Identify which cell holds the provided text, then report its [X, Y] central coordinate. 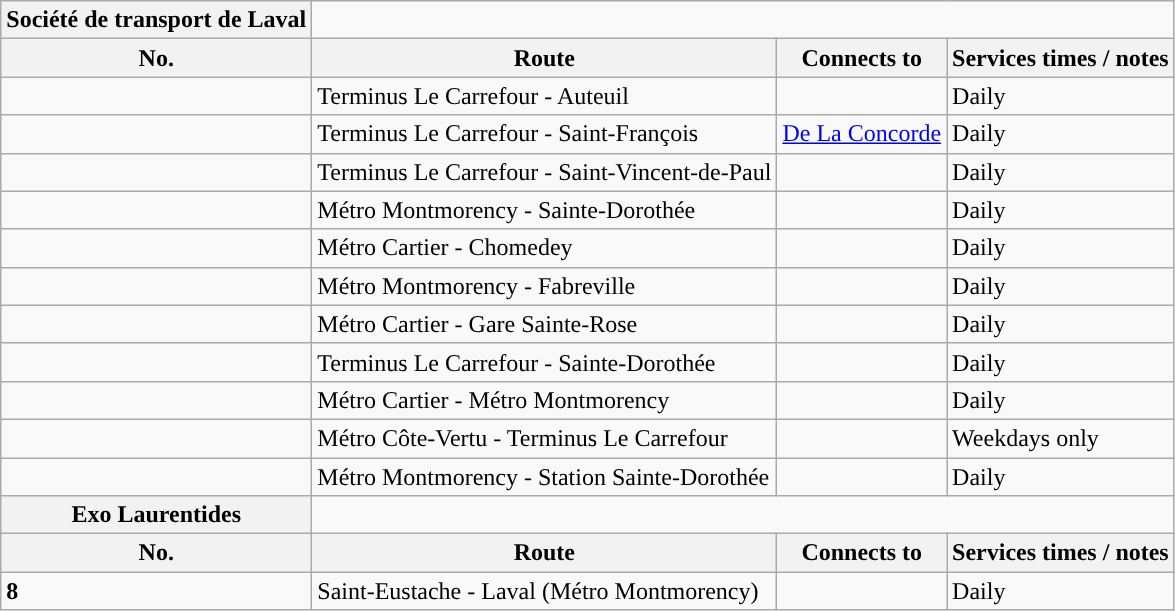
Métro Côte-Vertu - Terminus Le Carrefour [544, 438]
Métro Montmorency - Sainte-Dorothée [544, 210]
Weekdays only [1061, 438]
Métro Cartier - Gare Sainte-Rose [544, 324]
Métro Cartier - Chomedey [544, 248]
Métro Montmorency - Station Sainte-Dorothée [544, 477]
Terminus Le Carrefour - Sainte-Dorothée [544, 362]
Métro Cartier - Métro Montmorency [544, 400]
Saint-Eustache - Laval (Métro Montmorency) [544, 591]
De La Concorde [862, 134]
8 [156, 591]
Terminus Le Carrefour - Auteuil [544, 96]
Terminus Le Carrefour - Saint-François [544, 134]
Terminus Le Carrefour - Saint-Vincent-de-Paul [544, 172]
Métro Montmorency - Fabreville [544, 286]
Exo Laurentides [156, 515]
Société de transport de Laval [156, 20]
